Provide the (X, Y) coordinate of the cell's center where the given text is located.  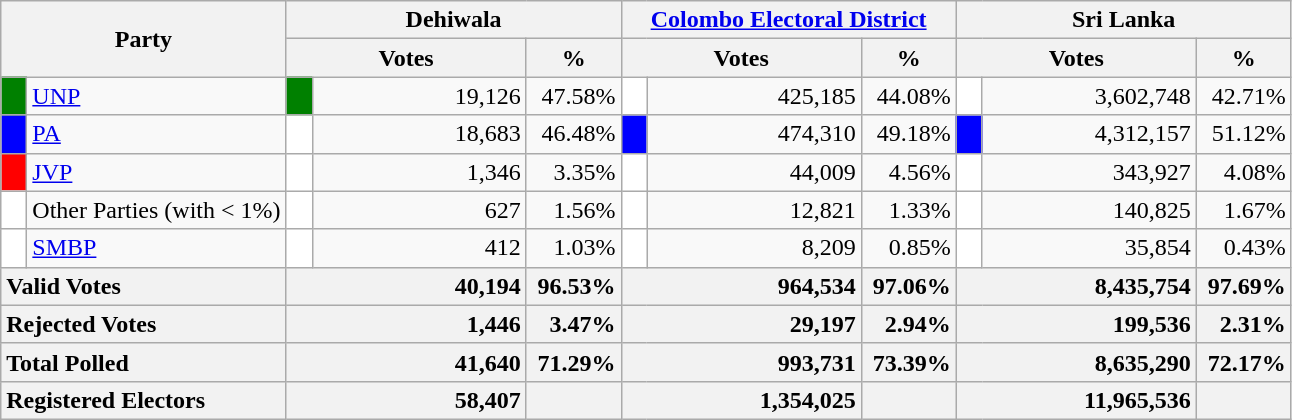
3,602,748 (1089, 96)
42.71% (1244, 96)
2.94% (908, 324)
1,446 (406, 324)
49.18% (908, 134)
96.53% (574, 286)
8,635,290 (1076, 362)
Rejected Votes (144, 324)
SMBP (156, 248)
0.85% (908, 248)
4,312,157 (1089, 134)
47.58% (574, 96)
8,209 (754, 248)
Dehiwala (454, 20)
1.56% (574, 210)
PA (156, 134)
JVP (156, 172)
97.69% (1244, 286)
964,534 (741, 286)
44,009 (754, 172)
71.29% (574, 362)
51.12% (1244, 134)
Registered Electors (144, 400)
4.56% (908, 172)
1.33% (908, 210)
1.03% (574, 248)
97.06% (908, 286)
Other Parties (with < 1%) (156, 210)
40,194 (406, 286)
199,536 (1076, 324)
8,435,754 (1076, 286)
1,346 (419, 172)
19,126 (419, 96)
140,825 (1089, 210)
1.67% (1244, 210)
Colombo Electoral District (788, 20)
2.31% (1244, 324)
73.39% (908, 362)
4.08% (1244, 172)
Total Polled (144, 362)
11,965,536 (1076, 400)
12,821 (754, 210)
474,310 (754, 134)
Party (144, 39)
41,640 (406, 362)
UNP (156, 96)
Valid Votes (144, 286)
412 (419, 248)
3.47% (574, 324)
627 (419, 210)
Sri Lanka (1124, 20)
58,407 (406, 400)
3.35% (574, 172)
35,854 (1089, 248)
425,185 (754, 96)
0.43% (1244, 248)
72.17% (1244, 362)
29,197 (741, 324)
993,731 (741, 362)
46.48% (574, 134)
18,683 (419, 134)
1,354,025 (741, 400)
44.08% (908, 96)
343,927 (1089, 172)
